Pinpoint the cell where the given text exists, returning its (X, Y) midpoint coordinate. 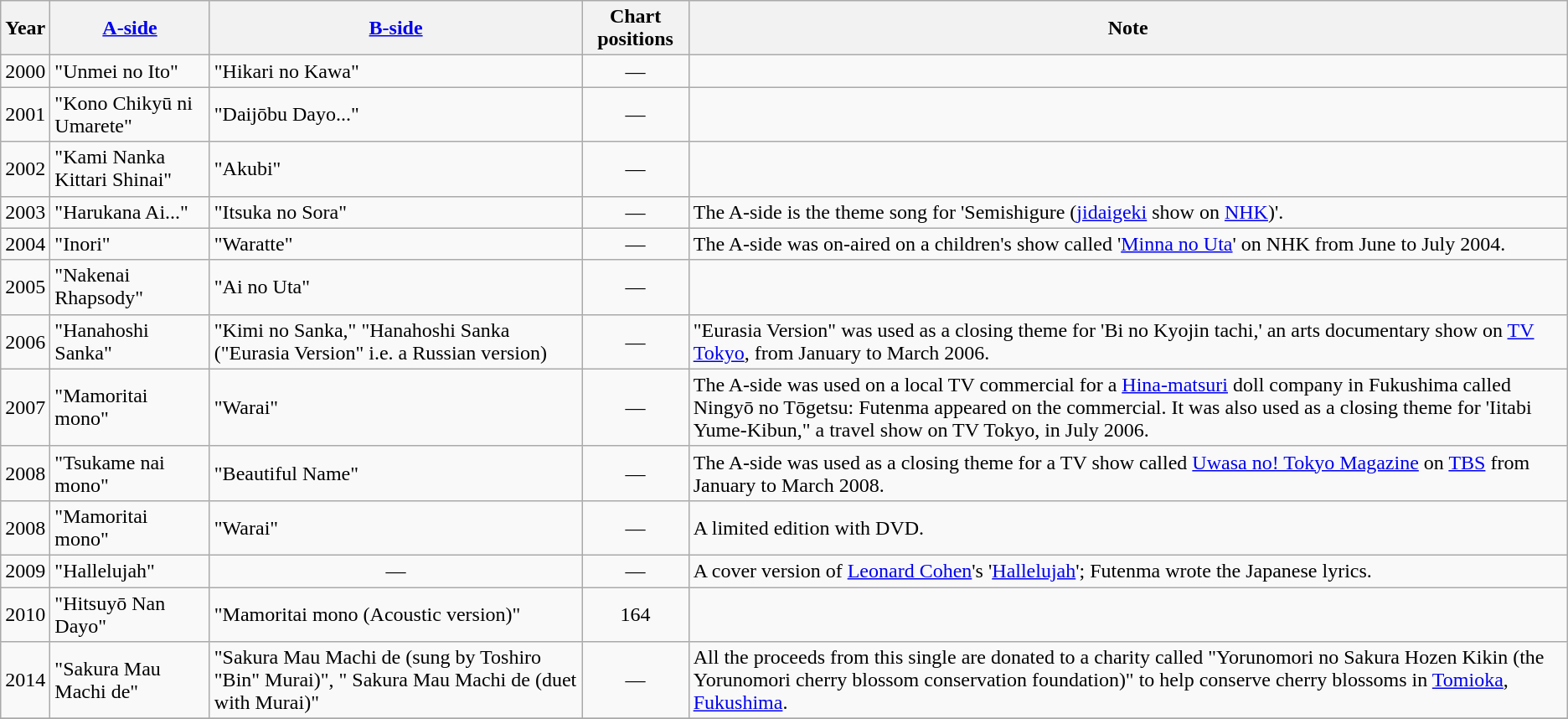
2004 (25, 244)
A limited edition with DVD. (1127, 528)
2000 (25, 71)
Chart positions (635, 28)
A-side (130, 28)
2014 (25, 680)
"Harukana Ai..." (130, 212)
2010 (25, 613)
Year (25, 28)
The A-side was on-aired on a children's show called 'Minna no Uta' on NHK from June to July 2004. (1127, 244)
"Itsuka no Sora" (395, 212)
"Hallelujah" (130, 571)
"Nakenai Rhapsody" (130, 287)
"Kami Nanka Kittari Shinai" (130, 169)
The A-side is the theme song for 'Semishigure (jidaigeki show on NHK)'. (1127, 212)
"Hikari no Kawa" (395, 71)
"Unmei no Ito" (130, 71)
2001 (25, 114)
"Waratte" (395, 244)
2003 (25, 212)
2009 (25, 571)
"Sakura Mau Machi de (sung by Toshiro "Bin" Murai)", " Sakura Mau Machi de (duet with Murai)" (395, 680)
"Mamoritai mono (Acoustic version)" (395, 613)
"Hitsuyō Nan Dayo" (130, 613)
B-side (395, 28)
"Eurasia Version" was used as a closing theme for 'Bi no Kyojin tachi,' an arts documentary show on TV Tokyo, from January to March 2006. (1127, 342)
164 (635, 613)
A cover version of Leonard Cohen's 'Hallelujah'; Futenma wrote the Japanese lyrics. (1127, 571)
"Daijōbu Dayo..." (395, 114)
"Tsukame nai mono" (130, 473)
2002 (25, 169)
2006 (25, 342)
The A-side was used as a closing theme for a TV show called Uwasa no! Tokyo Magazine on TBS from January to March 2008. (1127, 473)
"Inori" (130, 244)
"Hanahoshi Sanka" (130, 342)
"Kono Chikyū ni Umarete" (130, 114)
"Akubi" (395, 169)
"Sakura Mau Machi de" (130, 680)
"Beautiful Name" (395, 473)
"Kimi no Sanka," "Hanahoshi Sanka ("Eurasia Version" i.e. a Russian version) (395, 342)
2005 (25, 287)
Note (1127, 28)
2007 (25, 407)
"Ai no Uta" (395, 287)
